Find where the given text appears and provide that cell's center as (x, y) coordinate. 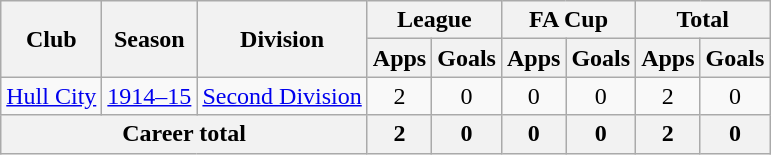
Career total (184, 134)
Division (282, 39)
Club (52, 39)
Season (150, 39)
Second Division (282, 96)
FA Cup (568, 20)
League (434, 20)
Total (703, 20)
1914–15 (150, 96)
Hull City (52, 96)
